Search for the cell housing the specified text and yield its [x, y] center coordinate. 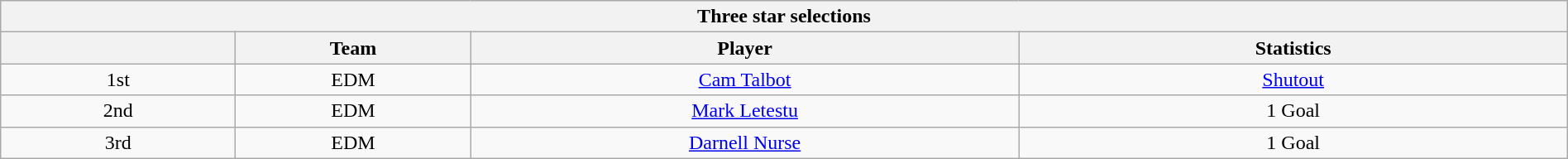
Player [744, 48]
3rd [118, 142]
1st [118, 79]
Three star selections [784, 17]
Team [353, 48]
Statistics [1293, 48]
Darnell Nurse [744, 142]
Cam Talbot [744, 79]
Mark Letestu [744, 111]
Shutout [1293, 79]
2nd [118, 111]
